Return (x, y) of the center of cell containing provided text 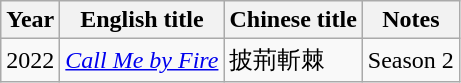
Call Me by Fire (142, 60)
Notes (410, 20)
Year (30, 20)
English title (142, 20)
披荊斬棘 (293, 60)
Season 2 (410, 60)
2022 (30, 60)
Chinese title (293, 20)
